Locate the cell with the specified text and output its (X, Y) center coordinate. 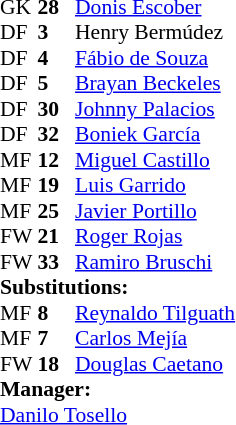
Boniek García (155, 135)
Reynaldo Tilguath (155, 313)
Henry Bermúdez (155, 33)
Luis Garrido (155, 185)
4 (57, 58)
12 (57, 160)
Manager: (118, 389)
Fábio de Souza (155, 58)
Johnny Palacios (155, 109)
Ramiro Bruschi (155, 262)
30 (57, 109)
5 (57, 83)
18 (57, 364)
Brayan Beckeles (155, 83)
Carlos Mejía (155, 339)
21 (57, 237)
25 (57, 211)
Substitutions: (118, 287)
32 (57, 135)
33 (57, 262)
8 (57, 313)
7 (57, 339)
Roger Rojas (155, 237)
3 (57, 33)
19 (57, 185)
Miguel Castillo (155, 160)
Douglas Caetano (155, 364)
Javier Portillo (155, 211)
